Search for the cell housing the specified text and yield its [x, y] center coordinate. 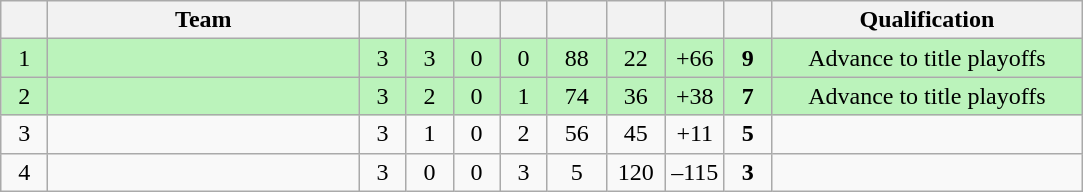
+66 [694, 58]
–115 [694, 172]
9 [748, 58]
45 [636, 134]
56 [576, 134]
120 [636, 172]
Qualification [926, 20]
+11 [694, 134]
Team [204, 20]
36 [636, 96]
22 [636, 58]
74 [576, 96]
+38 [694, 96]
88 [576, 58]
4 [24, 172]
7 [748, 96]
